Detect which cell encompasses the target text, then output its (X, Y) center coordinate. 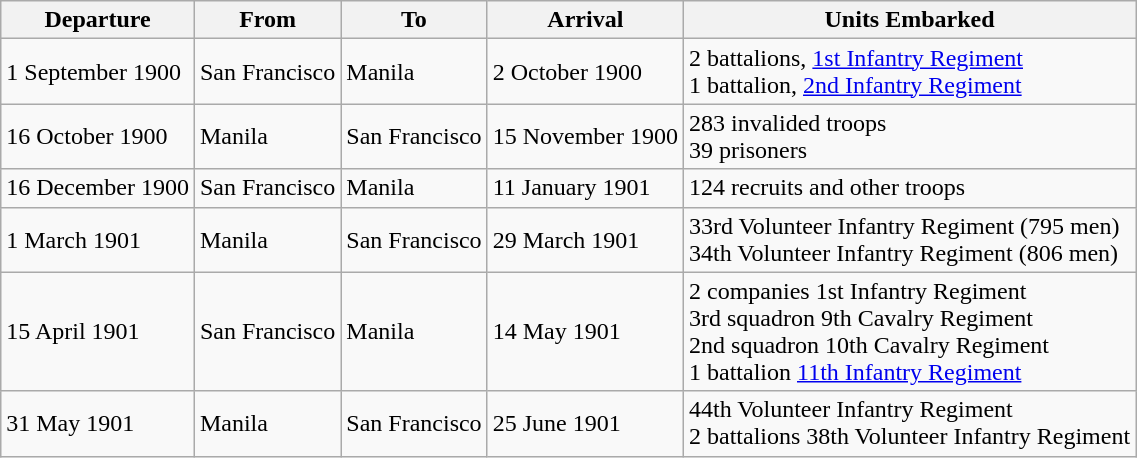
16 December 1900 (98, 188)
1 September 1900 (98, 72)
To (414, 20)
33rd Volunteer Infantry Regiment (795 men)34th Volunteer Infantry Regiment (806 men) (910, 240)
25 June 1901 (585, 424)
16 October 1900 (98, 136)
Departure (98, 20)
124 recruits and other troops (910, 188)
Arrival (585, 20)
15 April 1901 (98, 332)
283 invalided troops39 prisoners (910, 136)
15 November 1900 (585, 136)
From (267, 20)
1 March 1901 (98, 240)
2 October 1900 (585, 72)
44th Volunteer Infantry Regiment2 battalions 38th Volunteer Infantry Regiment (910, 424)
31 May 1901 (98, 424)
2 battalions, 1st Infantry Regiment1 battalion, 2nd Infantry Regiment (910, 72)
2 companies 1st Infantry Regiment3rd squadron 9th Cavalry Regiment2nd squadron 10th Cavalry Regiment1 battalion 11th Infantry Regiment (910, 332)
Units Embarked (910, 20)
11 January 1901 (585, 188)
29 March 1901 (585, 240)
14 May 1901 (585, 332)
